Pinpoint the cell where the given text exists, returning its (x, y) midpoint coordinate. 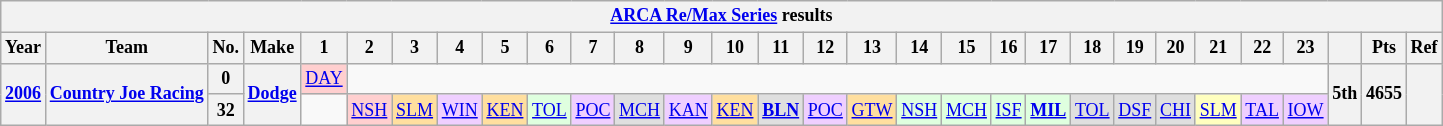
23 (1306, 48)
Dodge (272, 94)
6 (550, 48)
3 (415, 48)
7 (593, 48)
IOW (1306, 110)
TAL (1262, 110)
2 (370, 48)
ARCA Re/Max Series results (722, 16)
Year (24, 48)
22 (1262, 48)
20 (1176, 48)
14 (920, 48)
KAN (688, 110)
0 (226, 78)
5th (1345, 94)
MIL (1048, 110)
Country Joe Racing (126, 94)
32 (226, 110)
13 (872, 48)
11 (781, 48)
5 (505, 48)
19 (1135, 48)
CHI (1176, 110)
No. (226, 48)
15 (967, 48)
ISF (1008, 110)
18 (1092, 48)
4655 (1384, 94)
DSF (1135, 110)
Team (126, 48)
Pts (1384, 48)
BLN (781, 110)
12 (826, 48)
10 (735, 48)
16 (1008, 48)
DAY (324, 78)
21 (1218, 48)
Ref (1424, 48)
17 (1048, 48)
9 (688, 48)
WIN (460, 110)
4 (460, 48)
2006 (24, 94)
8 (640, 48)
1 (324, 48)
GTW (872, 110)
Make (272, 48)
